Find where the given text appears and provide that cell's center as [x, y] coordinate. 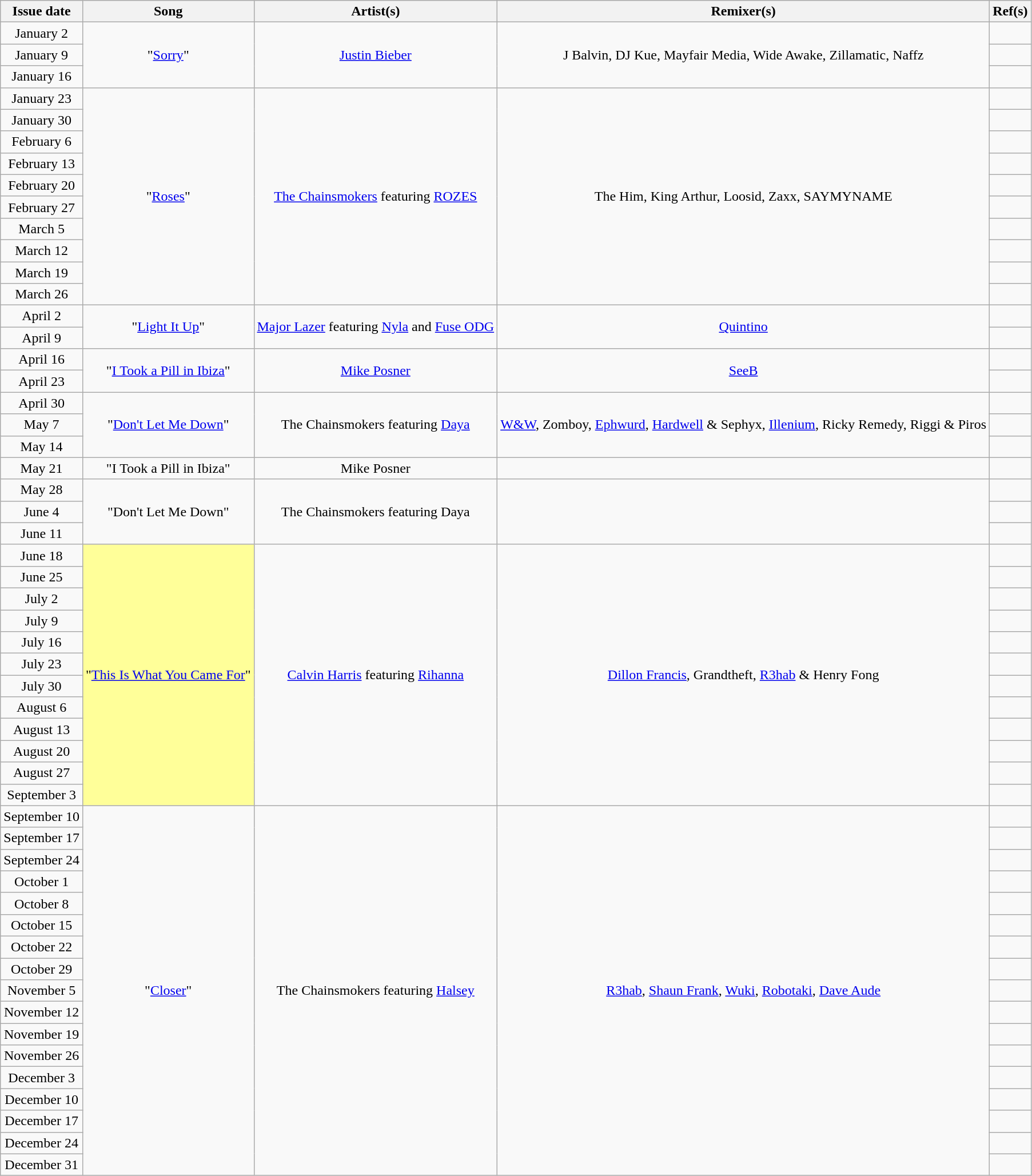
"Closer" [168, 990]
December 3 [42, 1078]
June 4 [42, 512]
Major Lazer featuring Nyla and Fuse ODG [376, 327]
February 6 [42, 142]
Ref(s) [1010, 11]
October 29 [42, 969]
November 5 [42, 991]
Song [168, 11]
December 31 [42, 1165]
August 13 [42, 729]
Calvin Harris featuring Rihanna [376, 675]
"Light It Up" [168, 327]
December 17 [42, 1121]
April 2 [42, 316]
November 26 [42, 1056]
"Roses" [168, 197]
October 1 [42, 882]
June 11 [42, 533]
October 22 [42, 947]
August 6 [42, 708]
Issue date [42, 11]
February 20 [42, 185]
January 9 [42, 55]
June 18 [42, 555]
Quintino [743, 327]
November 19 [42, 1034]
March 5 [42, 229]
W&W, Zomboy, Ephwurd, Hardwell & Sephyx, Illenium, Ricky Remedy, Riggi & Piros [743, 425]
September 3 [42, 795]
September 17 [42, 838]
April 23 [42, 381]
"Sorry" [168, 55]
July 30 [42, 686]
April 30 [42, 403]
May 7 [42, 425]
The Chainsmokers featuring ROZES [376, 197]
R3hab, Shaun Frank, Wuki, Robotaki, Dave Aude [743, 990]
October 15 [42, 925]
January 2 [42, 33]
Dillon Francis, Grandtheft, R3hab & Henry Fong [743, 675]
January 30 [42, 120]
August 27 [42, 773]
December 10 [42, 1099]
March 12 [42, 250]
July 2 [42, 599]
February 27 [42, 207]
Justin Bieber [376, 55]
"This Is What You Came For" [168, 675]
May 28 [42, 490]
December 24 [42, 1143]
January 23 [42, 98]
May 14 [42, 447]
March 26 [42, 294]
April 16 [42, 360]
July 23 [42, 664]
July 16 [42, 643]
The Him, King Arthur, Loosid, Zaxx, SAYMYNAME [743, 197]
March 19 [42, 273]
September 10 [42, 816]
September 24 [42, 860]
January 16 [42, 77]
April 9 [42, 338]
June 25 [42, 577]
August 20 [42, 751]
July 9 [42, 620]
J Balvin, DJ Kue, Mayfair Media, Wide Awake, Zillamatic, Naffz [743, 55]
May 21 [42, 468]
February 13 [42, 164]
October 8 [42, 903]
November 12 [42, 1012]
The Chainsmokers featuring Halsey [376, 990]
Artist(s) [376, 11]
SeeB [743, 370]
Remixer(s) [743, 11]
